Scan for the cell matching the given text and deliver its [x, y] coordinate at center. 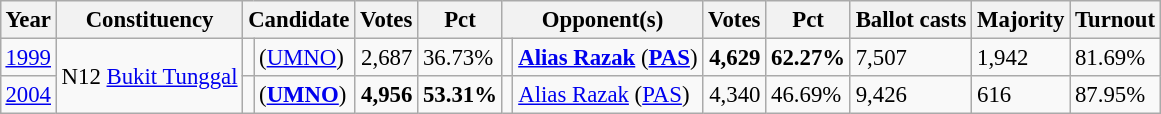
81.69% [1116, 57]
Majority [1021, 20]
87.95% [1116, 95]
616 [1021, 95]
Year [28, 20]
Turnout [1116, 20]
4,629 [734, 57]
4,956 [386, 95]
46.69% [808, 95]
36.73% [460, 57]
62.27% [808, 57]
Candidate [299, 20]
N12 Bukit Tunggal [150, 76]
53.31% [460, 95]
9,426 [910, 95]
2,687 [386, 57]
Constituency [150, 20]
7,507 [910, 57]
1999 [28, 57]
4,340 [734, 95]
Ballot casts [910, 20]
Opponent(s) [602, 20]
1,942 [1021, 57]
2004 [28, 95]
